Locate the cell with the specified text and output its [X, Y] center coordinate. 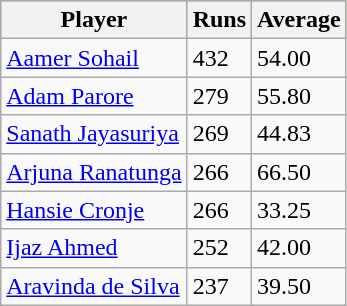
42.00 [300, 248]
279 [219, 96]
432 [219, 58]
Adam Parore [94, 96]
Hansie Cronje [94, 210]
252 [219, 248]
66.50 [300, 172]
33.25 [300, 210]
54.00 [300, 58]
269 [219, 134]
Average [300, 20]
Sanath Jayasuriya [94, 134]
44.83 [300, 134]
Runs [219, 20]
39.50 [300, 286]
Ijaz Ahmed [94, 248]
Aravinda de Silva [94, 286]
237 [219, 286]
Arjuna Ranatunga [94, 172]
Player [94, 20]
Aamer Sohail [94, 58]
55.80 [300, 96]
